Find where the given text appears and provide that cell's center as [X, Y] coordinate. 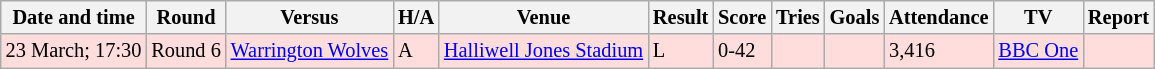
Goals [855, 17]
Halliwell Jones Stadium [544, 51]
Round [186, 17]
Versus [310, 17]
BBC One [1038, 51]
A [416, 51]
L [680, 51]
3,416 [938, 51]
Date and time [74, 17]
Report [1118, 17]
Venue [544, 17]
Score [742, 17]
0-42 [742, 51]
TV [1038, 17]
Warrington Wolves [310, 51]
23 March; 17:30 [74, 51]
Round 6 [186, 51]
Tries [798, 17]
H/A [416, 17]
Result [680, 17]
Attendance [938, 17]
